Find where the given text appears and provide that cell's center as (X, Y) coordinate. 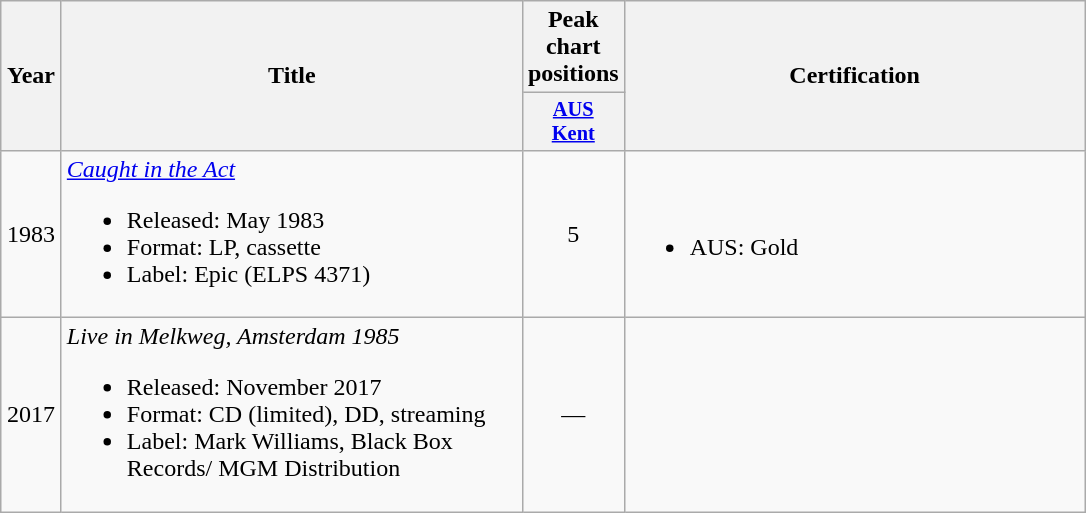
— (573, 415)
Year (32, 76)
1983 (32, 234)
Peak chart positions (573, 47)
Caught in the ActReleased: May 1983Format: LP, cassetteLabel: Epic (ELPS 4371) (292, 234)
5 (573, 234)
Title (292, 76)
AUSKent (573, 122)
Certification (854, 76)
Live in Melkweg, Amsterdam 1985Released: November 2017Format: CD (limited), DD, streamingLabel: Mark Williams, Black Box Records/ MGM Distribution (292, 415)
AUS: Gold (854, 234)
2017 (32, 415)
